From the cell containing the given text, extract its center point as (X, Y) coordinate. 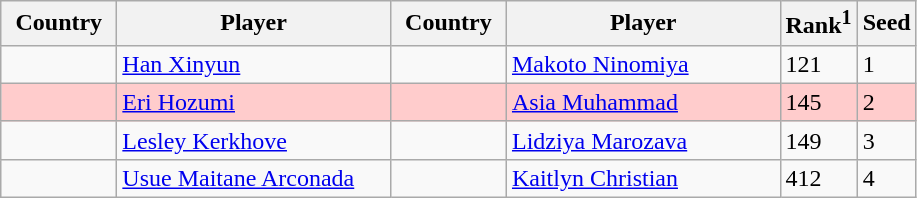
1 (886, 64)
Lesley Kerkhove (254, 140)
4 (886, 178)
Asia Muhammad (643, 102)
Kaitlyn Christian (643, 178)
121 (818, 64)
145 (818, 102)
Eri Hozumi (254, 102)
Seed (886, 24)
149 (818, 140)
2 (886, 102)
Usue Maitane Arconada (254, 178)
3 (886, 140)
Rank1 (818, 24)
Lidziya Marozava (643, 140)
412 (818, 178)
Makoto Ninomiya (643, 64)
Han Xinyun (254, 64)
